Provide the (x, y) coordinate of the cell's center where the given text is located.  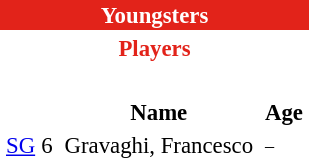
Youngsters (154, 15)
Name (159, 113)
Players (154, 48)
Age (284, 113)
